Return (x, y) of the center of cell containing provided text 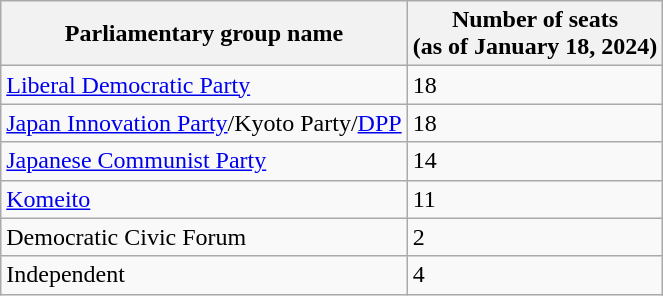
Parliamentary group name (204, 34)
Japan Innovation Party/Kyoto Party/DPP (204, 123)
Independent (204, 275)
Number of seats(as of January 18, 2024) (535, 34)
4 (535, 275)
Democratic Civic Forum (204, 237)
2 (535, 237)
14 (535, 161)
Komeito (204, 199)
11 (535, 199)
Japanese Communist Party (204, 161)
Liberal Democratic Party (204, 85)
